Output the [X, Y] coordinate of the center of the cell containing the given text.  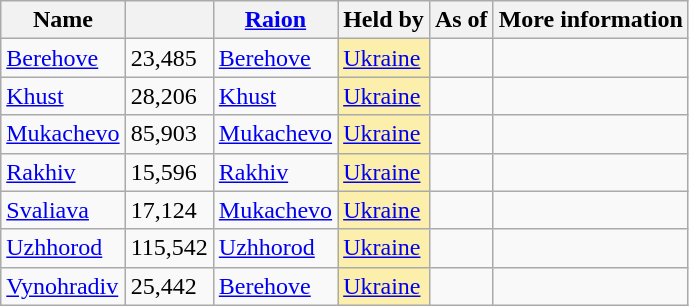
More information [590, 20]
115,542 [169, 248]
Vynohradiv [63, 286]
Svaliava [63, 210]
Held by [384, 20]
Name [63, 20]
85,903 [169, 134]
28,206 [169, 96]
15,596 [169, 172]
23,485 [169, 58]
As of [461, 20]
17,124 [169, 210]
25,442 [169, 286]
Raion [275, 20]
